Identify which cell holds the provided text, then report its (X, Y) central coordinate. 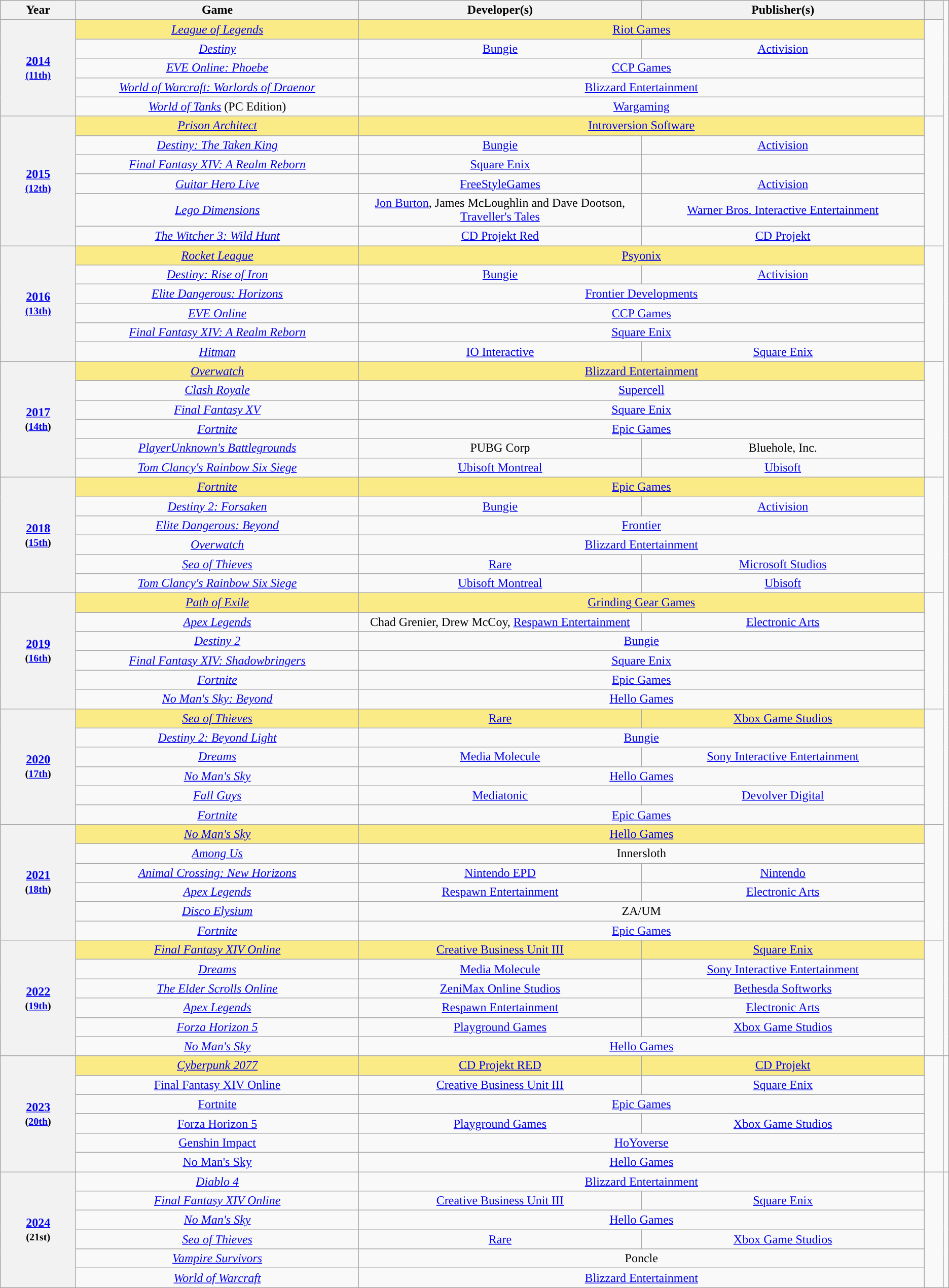
ZeniMax Online Studios (500, 988)
Wargaming (642, 106)
2018(15th) (39, 535)
2015 (12th) (39, 180)
Poncle (642, 1259)
2023(20th) (39, 1114)
Microsoft Studios (783, 564)
Final Fantasy XIV: Shadowbringers (217, 660)
Vampire Survivors (217, 1259)
2017(14th) (39, 419)
Path of Exile (217, 603)
Destiny 2 (217, 641)
Riot Games (642, 29)
Lego Dimensions (217, 210)
Introversion Software (642, 126)
Genshin Impact (217, 1143)
Rocket League (217, 255)
Among Us (217, 853)
Psyonix (642, 255)
Nintendo EPD (500, 872)
Prison Architect (217, 126)
HoYoverse (642, 1143)
Grinding Gear Games (642, 603)
Destiny: Rise of Iron (217, 275)
Clash Royale (217, 390)
World of Warcraft (217, 1278)
Game (217, 10)
Destiny 2: Beyond Light (217, 738)
Destiny (217, 49)
2024(21st) (39, 1230)
Fall Guys (217, 795)
PUBG Corp (500, 448)
PlayerUnknown's Battlegrounds (217, 448)
World of Tanks (PC Edition) (217, 106)
2020(17th) (39, 766)
Guitar Hero Live (217, 183)
Bluehole, Inc. (783, 448)
The Elder Scrolls Online (217, 988)
Cyberpunk 2077 (217, 1065)
Final Fantasy XV (217, 410)
Innersloth (642, 853)
2022(19th) (39, 998)
CD Projekt Red (500, 236)
2019(16th) (39, 651)
No Man's Sky: Beyond (217, 699)
CD Projekt RED (500, 1065)
2021(18th) (39, 882)
Supercell (642, 390)
IO Interactive (500, 352)
Frontier (642, 525)
EVE Online (217, 313)
Elite Dangerous: Beyond (217, 525)
League of Legends (217, 29)
Chad Grenier, Drew McCoy, Respawn Entertainment (500, 622)
Warner Bros. Interactive Entertainment (783, 210)
Mediatonic (500, 795)
Destiny 2: Forsaken (217, 506)
Publisher(s) (783, 10)
Elite Dangerous: Horizons (217, 294)
ZA/UM (642, 911)
Jon Burton, James McLoughlin and Dave Dootson, Traveller's Tales (500, 210)
FreeStyleGames (500, 183)
Year (39, 10)
Devolver Digital (783, 795)
2016 (13th) (39, 303)
Animal Crossing: New Horizons (217, 872)
Nintendo (783, 872)
Disco Elysium (217, 911)
Bethesda Softworks (783, 988)
The Witcher 3: Wild Hunt (217, 236)
Hitman (217, 352)
EVE Online: Phoebe (217, 68)
Destiny: The Taken King (217, 145)
2014 (11th) (39, 68)
Frontier Developments (642, 294)
Diablo 4 (217, 1182)
World of Warcraft: Warlords of Draenor (217, 87)
Developer(s) (500, 10)
